Return the [x, y] coordinate for the center point of the cell that contains the specified text.  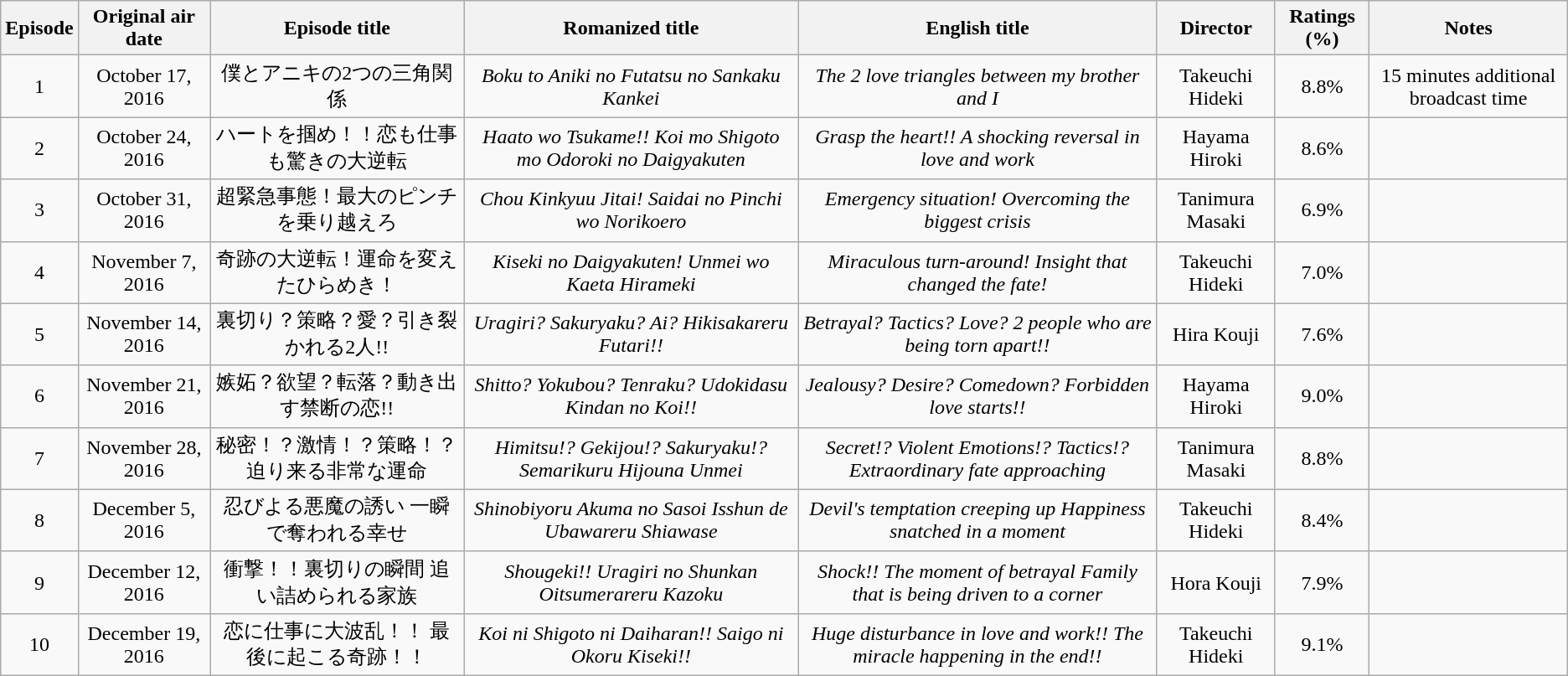
2 [39, 148]
Director [1216, 28]
November 14, 2016 [144, 334]
Shitto? Yokubou? Tenraku? Udokidasu Kindan no Koi!! [632, 396]
Himitsu!? Gekijou!? Sakuryaku!? Semarikuru Hijouna Unmei [632, 458]
9 [39, 582]
9.0% [1322, 396]
Emergency situation! Overcoming the biggest crisis [978, 210]
1 [39, 86]
Episode title [337, 28]
Hora Kouji [1216, 582]
6 [39, 396]
超緊急事態！最大のピンチを乗り越えろ [337, 210]
December 5, 2016 [144, 520]
Notes [1468, 28]
7.9% [1322, 582]
November 7, 2016 [144, 272]
7.0% [1322, 272]
衝撃！！裏切りの瞬間 追い詰められる家族 [337, 582]
November 28, 2016 [144, 458]
October 24, 2016 [144, 148]
November 21, 2016 [144, 396]
6.9% [1322, 210]
忍びよる悪魔の誘い 一瞬で奪われる幸せ [337, 520]
October 31, 2016 [144, 210]
8.6% [1322, 148]
Devil's temptation creeping up Happiness snatched in a moment [978, 520]
Hira Kouji [1216, 334]
4 [39, 272]
3 [39, 210]
僕とアニキの2つの三角関係 [337, 86]
Ratings (%) [1322, 28]
Romanized title [632, 28]
秘密！？激情！？策略！？迫り来る非常な運命 [337, 458]
嫉妬？欲望？転落？動き出す禁断の恋!! [337, 396]
5 [39, 334]
Shock!! The moment of betrayal Family that is being driven to a corner [978, 582]
Uragiri? Sakuryaku? Ai? Hikisakareru Futari!! [632, 334]
Kiseki no Daigyakuten! Unmei wo Kaeta Hirameki [632, 272]
8 [39, 520]
8.4% [1322, 520]
Betrayal? Tactics? Love? 2 people who are being torn apart!! [978, 334]
奇跡の大逆転！運命を変えたひらめき！ [337, 272]
Miraculous turn-around! Insight that changed the fate! [978, 272]
Huge disturbance in love and work!! The miracle happening in the end!! [978, 644]
Shinobiyoru Akuma no Sasoi Isshun de Ubawareru Shiawase [632, 520]
Chou Kinkyuu Jitai! Saidai no Pinchi wo Norikoero [632, 210]
15 minutes additional broadcast time [1468, 86]
7.6% [1322, 334]
Haato wo Tsukame!! Koi mo Shigoto mo Odoroki no Daigyakuten [632, 148]
9.1% [1322, 644]
Boku to Aniki no Futatsu no Sankaku Kankei [632, 86]
Koi ni Shigoto ni Daiharan!! Saigo ni Okoru Kiseki!! [632, 644]
ハートを掴め！！恋も仕事も驚きの大逆転 [337, 148]
10 [39, 644]
October 17, 2016 [144, 86]
Grasp the heart!! A shocking reversal in love and work [978, 148]
Jealousy? Desire? Comedown? Forbidden love starts!! [978, 396]
恋に仕事に大波乱！！ 最後に起こる奇跡！！ [337, 644]
Secret!? Violent Emotions!? Tactics!? Extraordinary fate approaching [978, 458]
Shougeki!! Uragiri no Shunkan Oitsumerareru Kazoku [632, 582]
Original air date [144, 28]
The 2 love triangles between my brother and I [978, 86]
裏切り？策略？愛？引き裂かれる2人!! [337, 334]
English title [978, 28]
Episode [39, 28]
7 [39, 458]
December 12, 2016 [144, 582]
December 19, 2016 [144, 644]
